Extract the (X, Y) coordinate from the center of the cell holding the provided text.  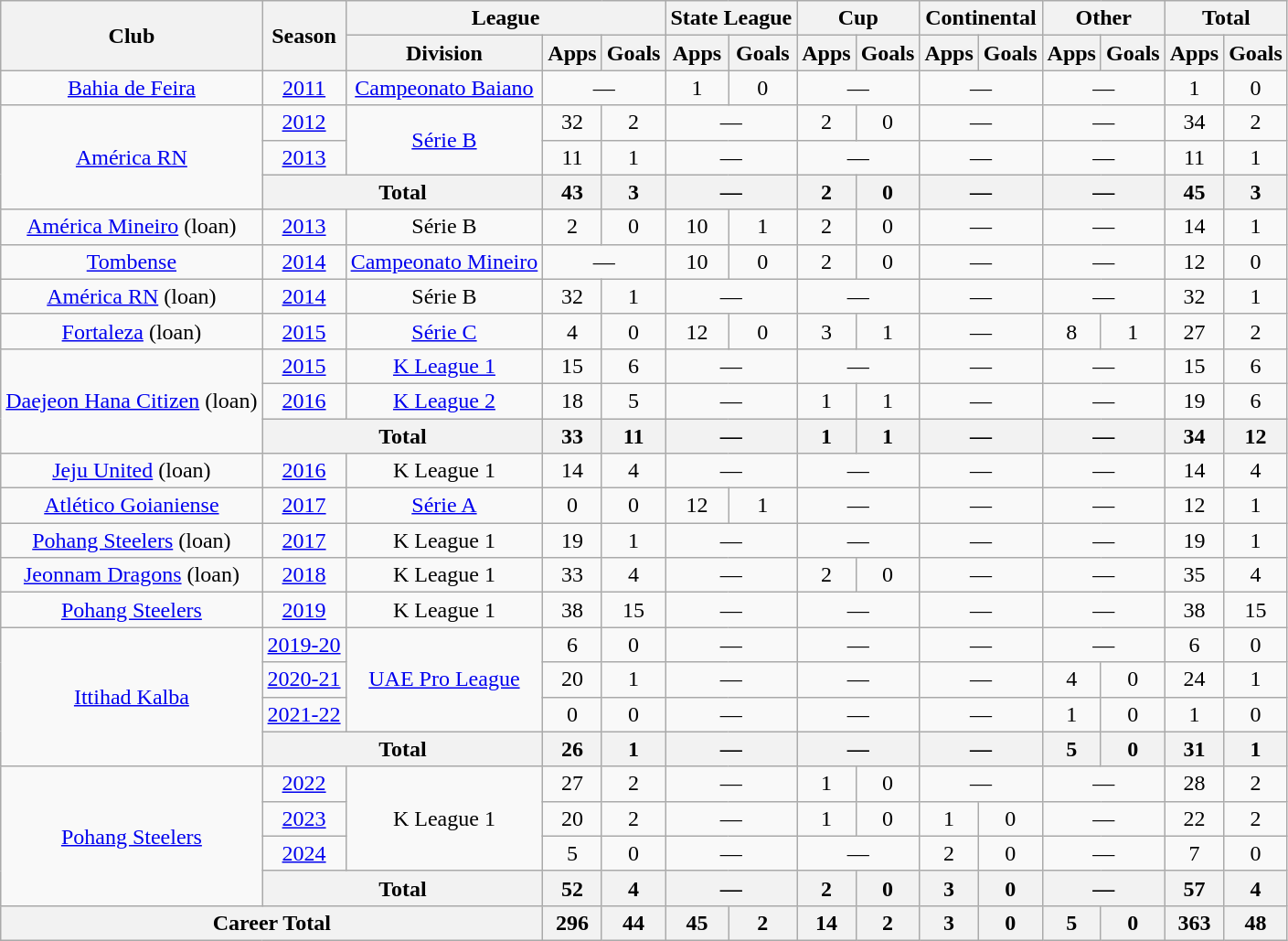
2020-21 (303, 679)
24 (1194, 679)
2019 (303, 610)
7 (1194, 853)
Season (303, 36)
State League (731, 18)
43 (572, 192)
18 (572, 401)
363 (1194, 923)
2024 (303, 853)
Fortaleza (loan) (132, 331)
2019-20 (303, 645)
League (506, 18)
Club (132, 36)
2021-22 (303, 714)
Campeonato Baiano (444, 88)
Tombense (132, 262)
2011 (303, 88)
296 (572, 923)
Division (444, 53)
UAE Pro League (444, 679)
Other (1103, 18)
Campeonato Mineiro (444, 262)
Cup (858, 18)
31 (1194, 749)
América RN (132, 157)
22 (1194, 818)
Continental (981, 18)
57 (1194, 888)
Série C (444, 331)
52 (572, 888)
35 (1194, 575)
Bahia de Feira (132, 88)
2023 (303, 818)
Career Total (272, 923)
Daejeon Hana Citizen (loan) (132, 401)
K League 2 (444, 401)
28 (1194, 784)
Pohang Steelers (loan) (132, 540)
Atlético Goianiense (132, 506)
2012 (303, 123)
44 (633, 923)
2022 (303, 784)
Série A (444, 506)
América RN (loan) (132, 296)
48 (1256, 923)
Jeonnam Dragons (loan) (132, 575)
Ittihad Kalba (132, 697)
26 (572, 749)
2018 (303, 575)
América Mineiro (loan) (132, 227)
Jeju United (loan) (132, 471)
8 (1071, 331)
